Output the (X, Y) coordinate of the center of the cell containing the given text.  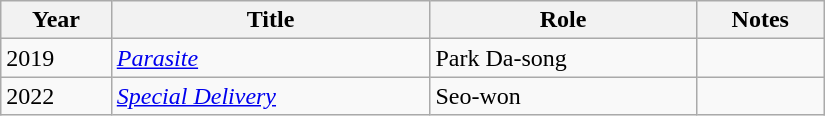
Park Da-song (563, 58)
Notes (760, 20)
Year (56, 20)
2019 (56, 58)
2022 (56, 96)
Special Delivery (270, 96)
Role (563, 20)
Parasite (270, 58)
Title (270, 20)
Seo-won (563, 96)
